Provide the [X, Y] coordinate of the cell's center where the given text is located.  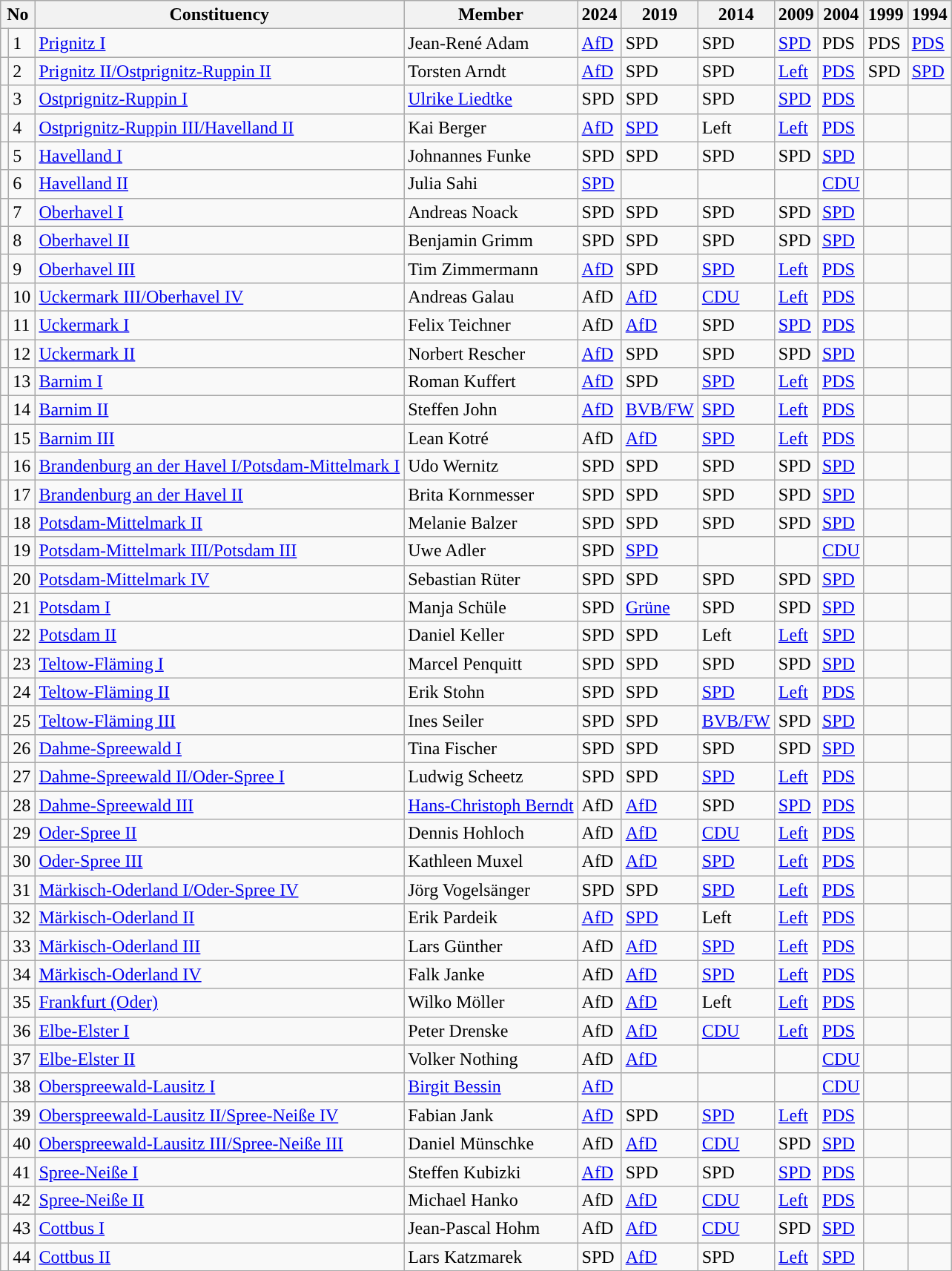
Wilko Möller [491, 1003]
Grüne [660, 607]
42 [22, 1200]
24 [22, 692]
Sebastian Rüter [491, 579]
Dahme-Spreewald III [219, 805]
Ostprignitz-Ruppin III/Havelland II [219, 128]
1999 [885, 15]
Uckermark I [219, 325]
Erik Pardeik [491, 918]
Ludwig Scheetz [491, 776]
4 [22, 128]
Havelland I [219, 156]
Brandenburg an der Havel II [219, 495]
6 [22, 184]
Fabian Jank [491, 1115]
Kai Berger [491, 128]
1994 [930, 15]
Elbe-Elster I [219, 1031]
Jean-Pascal Hohm [491, 1228]
Falk Janke [491, 974]
41 [22, 1172]
Barnim III [219, 438]
33 [22, 946]
Brita Kornmesser [491, 495]
Member [491, 15]
Jean-René Adam [491, 43]
13 [22, 382]
Oberhavel III [219, 268]
20 [22, 579]
Dahme-Spreewald II/Oder-Spree I [219, 776]
Michael Hanko [491, 1200]
3 [22, 99]
Elbe-Elster II [219, 1059]
36 [22, 1031]
Teltow-Fläming III [219, 720]
Oberspreewald-Lausitz I [219, 1087]
Märkisch-Oderland III [219, 946]
Manja Schüle [491, 607]
Felix Teichner [491, 325]
Udo Wernitz [491, 466]
Uckermark III/Oberhavel IV [219, 297]
37 [22, 1059]
Lars Katzmarek [491, 1257]
30 [22, 862]
No [18, 15]
26 [22, 748]
12 [22, 354]
40 [22, 1143]
5 [22, 156]
23 [22, 664]
18 [22, 523]
Daniel Keller [491, 635]
Oberspreewald-Lausitz II/Spree-Neiße IV [219, 1115]
14 [22, 410]
Uckermark II [219, 354]
2019 [660, 15]
9 [22, 268]
Jörg Vogelsänger [491, 890]
Julia Sahi [491, 184]
Potsdam-Mittelmark IV [219, 579]
Oberhavel I [219, 212]
Constituency [219, 15]
38 [22, 1087]
39 [22, 1115]
Steffen John [491, 410]
19 [22, 551]
Ostprignitz-Ruppin I [219, 99]
Prignitz II/Ostprignitz-Ruppin II [219, 71]
31 [22, 890]
16 [22, 466]
2 [22, 71]
Oberhavel II [219, 240]
32 [22, 918]
11 [22, 325]
Dahme-Spreewald I [219, 748]
Cottbus II [219, 1257]
Birgit Bessin [491, 1087]
8 [22, 240]
7 [22, 212]
1 [22, 43]
Teltow-Fläming I [219, 664]
Andreas Noack [491, 212]
Oder-Spree II [219, 833]
Hans-Christoph Berndt [491, 805]
Kathleen Muxel [491, 862]
Lean Kotré [491, 438]
Erik Stohn [491, 692]
2009 [796, 15]
22 [22, 635]
Barnim II [219, 410]
21 [22, 607]
Spree-Neiße I [219, 1172]
Lars Günther [491, 946]
10 [22, 297]
Andreas Galau [491, 297]
Potsdam II [219, 635]
15 [22, 438]
43 [22, 1228]
28 [22, 805]
Spree-Neiße II [219, 1200]
Prignitz I [219, 43]
Tina Fischer [491, 748]
Cottbus I [219, 1228]
Torsten Arndt [491, 71]
2024 [599, 15]
Peter Drenske [491, 1031]
Johnannes Funke [491, 156]
Barnim I [219, 382]
Potsdam I [219, 607]
Oder-Spree III [219, 862]
Daniel Münschke [491, 1143]
Uwe Adler [491, 551]
2014 [736, 15]
Norbert Rescher [491, 354]
Tim Zimmermann [491, 268]
29 [22, 833]
Roman Kuffert [491, 382]
Märkisch-Oderland IV [219, 974]
2004 [841, 15]
Oberspreewald-Lausitz III/Spree-Neiße III [219, 1143]
17 [22, 495]
Steffen Kubizki [491, 1172]
Märkisch-Oderland I/Oder-Spree IV [219, 890]
35 [22, 1003]
Havelland II [219, 184]
Märkisch-Oderland II [219, 918]
Brandenburg an der Havel I/Potsdam-Mittelmark I [219, 466]
Potsdam-Mittelmark II [219, 523]
34 [22, 974]
Teltow-Fläming II [219, 692]
Ulrike Liedtke [491, 99]
Dennis Hohloch [491, 833]
Melanie Balzer [491, 523]
Frankfurt (Oder) [219, 1003]
Volker Nothing [491, 1059]
44 [22, 1257]
25 [22, 720]
Marcel Penquitt [491, 664]
27 [22, 776]
Benjamin Grimm [491, 240]
Ines Seiler [491, 720]
Potsdam-Mittelmark III/Potsdam III [219, 551]
